Determine the (X, Y) coordinate at the center of the cell enclosing the given text.  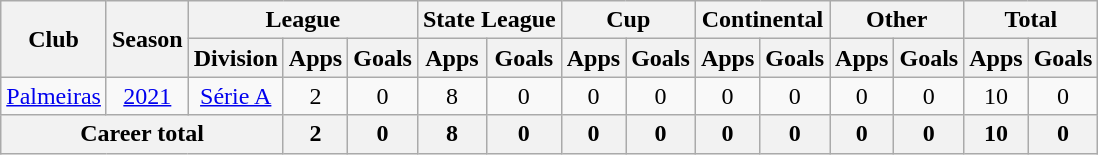
Career total (142, 134)
Palmeiras (54, 96)
Total (1031, 20)
League (302, 20)
Division (236, 58)
Club (54, 39)
State League (489, 20)
Season (147, 39)
Série A (236, 96)
2021 (147, 96)
Continental (762, 20)
Other (897, 20)
Cup (628, 20)
